Search for the cell housing the specified text and yield its (X, Y) center coordinate. 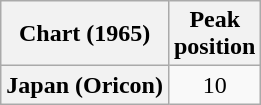
Japan (Oricon) (85, 85)
10 (214, 85)
Peakposition (214, 34)
Chart (1965) (85, 34)
